Return [X, Y] of the center of cell containing provided text 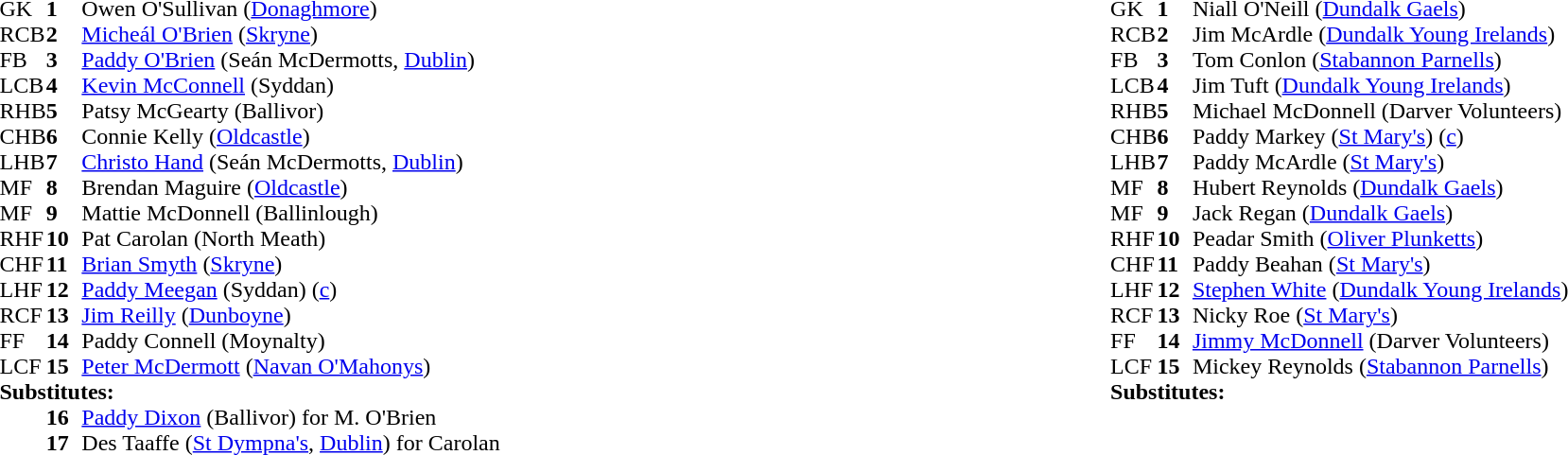
Pat Carolan (North Meath) [290, 238]
Peter McDermott (Navan O'Mahonys) [290, 367]
Jim Reilly (Dunboyne) [290, 316]
Brian Smyth (Skryne) [290, 265]
16 [64, 418]
Micheál O'Brien (Skryne) [290, 34]
Christo Hand (Seán McDermotts, Dublin) [290, 163]
Kevin McConnell (Syddan) [290, 85]
17 [64, 443]
Paddy Meegan (Syddan) (c) [290, 289]
Mattie McDonnell (Ballinlough) [290, 214]
Connie Kelly (Oldcastle) [290, 136]
Paddy Connell (Moynalty) [290, 341]
Paddy Dixon (Ballivor) for M. O'Brien [290, 418]
Paddy O'Brien (Seán McDermotts, Dublin) [290, 61]
Brendan Maguire (Oldcastle) [290, 187]
Patsy McGearty (Ballivor) [290, 112]
Des Taaffe (St Dympna's, Dublin) for Carolan [290, 443]
